Pinpoint the cell where the given text exists, returning its (X, Y) midpoint coordinate. 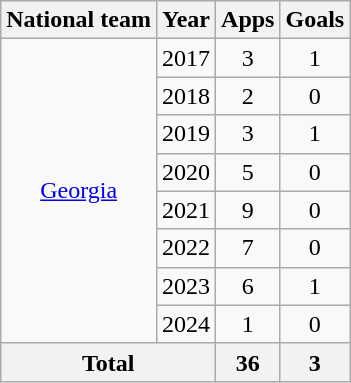
36 (248, 362)
2022 (186, 248)
6 (248, 286)
2018 (186, 96)
Georgia (79, 191)
2019 (186, 134)
2021 (186, 210)
Year (186, 20)
Apps (248, 20)
5 (248, 172)
2023 (186, 286)
2 (248, 96)
National team (79, 20)
2020 (186, 172)
Goals (315, 20)
2024 (186, 324)
9 (248, 210)
2017 (186, 58)
7 (248, 248)
Total (108, 362)
